Return the (X, Y) coordinate for the center point of the cell that contains the specified text.  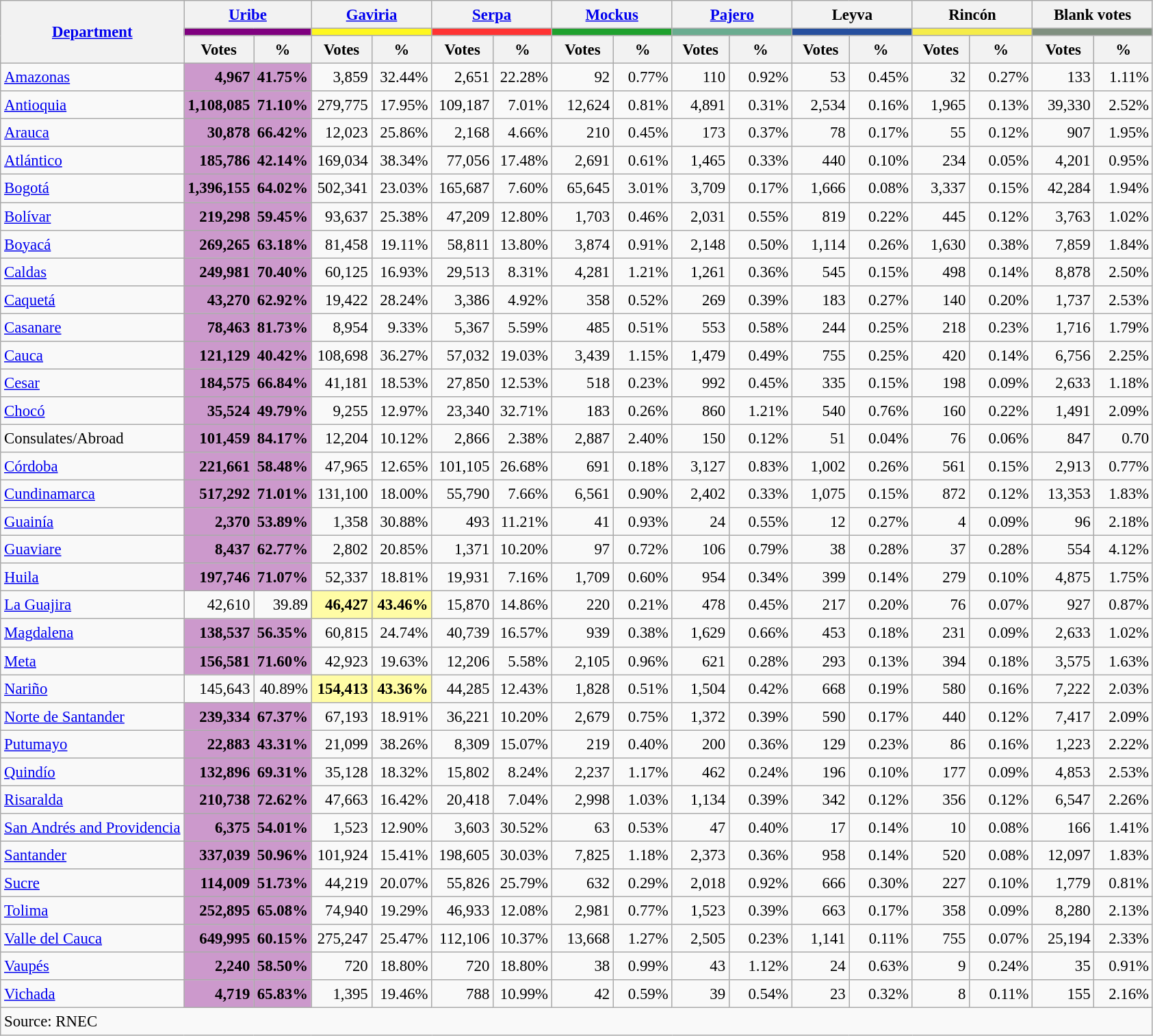
1,141 (821, 939)
18.00% (402, 494)
335 (821, 383)
28.24% (402, 300)
4.12% (1124, 550)
140 (940, 300)
43.31% (283, 744)
7,825 (582, 855)
958 (821, 855)
Putumayo (92, 744)
44,285 (463, 688)
Blank votes (1093, 15)
0.59% (643, 994)
0.04% (881, 438)
San Andrés and Providencia (92, 828)
200 (701, 744)
81,458 (341, 244)
Department (92, 32)
2,534 (821, 105)
55 (940, 133)
6,561 (582, 494)
394 (940, 661)
132,896 (219, 772)
2,105 (582, 661)
420 (940, 356)
55,790 (463, 494)
40.89% (283, 688)
1,491 (1063, 411)
0.83% (760, 467)
30.88% (402, 521)
81.73% (283, 327)
7.16% (523, 578)
58.50% (283, 966)
19.03% (523, 356)
15,802 (463, 772)
2.18% (1124, 521)
0.95% (1124, 160)
17.48% (523, 160)
1.63% (1124, 661)
2,018 (701, 883)
Rincón (972, 15)
Magdalena (92, 634)
30,878 (219, 133)
23,340 (463, 411)
165,687 (463, 189)
Guainía (92, 521)
7,859 (1063, 244)
220 (582, 605)
1,134 (701, 799)
11.21% (523, 521)
1,716 (1063, 327)
71.01% (283, 494)
Gaviria (372, 15)
Valle del Cauca (92, 939)
198 (940, 383)
Pajero (732, 15)
63.18% (283, 244)
279,775 (341, 105)
221,661 (219, 467)
110 (701, 78)
9.33% (402, 327)
17 (821, 828)
0.05% (1001, 160)
46,427 (341, 605)
227 (940, 883)
77,056 (463, 160)
337,039 (219, 855)
252,895 (219, 911)
15.41% (402, 855)
71.60% (283, 661)
12.97% (402, 411)
4,719 (219, 994)
1.12% (760, 966)
16.42% (402, 799)
177 (940, 772)
478 (701, 605)
0.21% (643, 605)
445 (940, 216)
114,009 (219, 883)
2.22% (1124, 744)
485 (582, 327)
20.07% (402, 883)
62.92% (283, 300)
Atlántico (92, 160)
1.95% (1124, 133)
453 (821, 634)
3,874 (582, 244)
19.46% (402, 994)
0.53% (643, 828)
154,413 (341, 688)
15,870 (463, 605)
1,114 (821, 244)
1.11% (1124, 78)
356 (940, 799)
16.57% (523, 634)
112,106 (463, 939)
51.73% (283, 883)
8,280 (1063, 911)
9 (940, 966)
12 (821, 521)
819 (821, 216)
8,878 (1063, 272)
2,505 (701, 939)
2,240 (219, 966)
399 (821, 578)
57,032 (463, 356)
0.49% (760, 356)
78,463 (219, 327)
27,850 (463, 383)
18.81% (402, 578)
8.24% (523, 772)
5,367 (463, 327)
38.34% (402, 160)
2.16% (1124, 994)
0.96% (643, 661)
65.08% (283, 911)
2,031 (701, 216)
47,209 (463, 216)
56.35% (283, 634)
3,386 (463, 300)
43,270 (219, 300)
12.80% (523, 216)
0.61% (643, 160)
554 (1063, 550)
Caquetá (92, 300)
2,370 (219, 521)
1,372 (701, 716)
60,125 (341, 272)
60.15% (283, 939)
9,255 (341, 411)
19,422 (341, 300)
10.37% (523, 939)
55,826 (463, 883)
2.33% (1124, 939)
156,581 (219, 661)
23 (821, 994)
6,375 (219, 828)
1,108,085 (219, 105)
0.29% (643, 883)
74,940 (341, 911)
2,237 (582, 772)
196 (821, 772)
0.46% (643, 216)
540 (821, 411)
2,913 (1063, 467)
2,866 (463, 438)
1,395 (341, 994)
217 (821, 605)
553 (701, 327)
3.01% (643, 189)
2,168 (463, 133)
1,630 (940, 244)
2,691 (582, 160)
1,261 (701, 272)
Meta (92, 661)
3,763 (1063, 216)
22,883 (219, 744)
39 (701, 994)
Santander (92, 855)
25.86% (402, 133)
1,358 (341, 521)
Consulates/Abroad (92, 438)
47,663 (341, 799)
1.03% (643, 799)
8.31% (523, 272)
Serpa (492, 15)
Cesar (92, 383)
1,223 (1063, 744)
0.76% (881, 411)
668 (821, 688)
12.90% (402, 828)
18.91% (402, 716)
67.37% (283, 716)
13,353 (1063, 494)
1,737 (1063, 300)
7.66% (523, 494)
518 (582, 383)
1,828 (582, 688)
10.12% (402, 438)
Nariño (92, 688)
51 (821, 438)
35,128 (341, 772)
29,513 (463, 272)
860 (701, 411)
0.87% (1124, 605)
2.50% (1124, 272)
1.79% (1124, 327)
Huila (92, 578)
590 (821, 716)
649,995 (219, 939)
42.14% (283, 160)
269 (701, 300)
621 (701, 661)
Leyva (853, 15)
Guaviare (92, 550)
3,859 (341, 78)
3,603 (463, 828)
691 (582, 467)
3,439 (582, 356)
0.31% (760, 105)
108,698 (341, 356)
0.93% (643, 521)
6,756 (1063, 356)
8,309 (463, 744)
12,204 (341, 438)
2.52% (1124, 105)
1,002 (821, 467)
93,637 (341, 216)
59.45% (283, 216)
109,187 (463, 105)
Córdoba (92, 467)
19.63% (402, 661)
2,402 (701, 494)
35,524 (219, 411)
30.52% (523, 828)
3,337 (940, 189)
4,281 (582, 272)
561 (940, 467)
847 (1063, 438)
2,802 (341, 550)
1.94% (1124, 189)
Source: RNEC (577, 1022)
218 (940, 327)
53 (821, 78)
19.11% (402, 244)
1,371 (463, 550)
1,629 (701, 634)
97 (582, 550)
86 (940, 744)
Casanare (92, 327)
21,099 (341, 744)
1,465 (701, 160)
2.38% (523, 438)
65,645 (582, 189)
12.65% (402, 467)
0.54% (760, 994)
7,222 (1063, 688)
47 (701, 828)
184,575 (219, 383)
138,537 (219, 634)
3,709 (701, 189)
1.15% (643, 356)
0.66% (760, 634)
0.99% (643, 966)
520 (940, 855)
0.63% (881, 966)
25.47% (402, 939)
3,575 (1063, 661)
42,284 (1063, 189)
18.32% (402, 772)
2.26% (1124, 799)
4,891 (701, 105)
78 (821, 133)
3,127 (701, 467)
269,265 (219, 244)
Quindío (92, 772)
150 (701, 438)
Vichada (92, 994)
Arauca (92, 133)
106 (701, 550)
927 (1063, 605)
210 (582, 133)
101,105 (463, 467)
50.96% (283, 855)
2.03% (1124, 688)
133 (1063, 78)
173 (701, 133)
1.17% (643, 772)
Cundinamarca (92, 494)
24.74% (402, 634)
40,739 (463, 634)
41,181 (341, 383)
666 (821, 883)
185,786 (219, 160)
2,998 (582, 799)
69.31% (283, 772)
1,709 (582, 578)
2.13% (1124, 911)
907 (1063, 133)
12.43% (523, 688)
231 (940, 634)
19,931 (463, 578)
197,746 (219, 578)
12,624 (582, 105)
145,643 (219, 688)
0.60% (643, 578)
129 (821, 744)
43.46% (402, 605)
517,292 (219, 494)
8,437 (219, 550)
16.93% (402, 272)
Chocó (92, 411)
239,334 (219, 716)
42,610 (219, 605)
52,337 (341, 578)
32.71% (523, 411)
39,330 (1063, 105)
0.79% (760, 550)
0.42% (760, 688)
13.80% (523, 244)
Cauca (92, 356)
37 (940, 550)
954 (701, 578)
10 (940, 828)
92 (582, 78)
25,194 (1063, 939)
992 (701, 383)
0.58% (760, 327)
4,967 (219, 78)
219 (582, 744)
32.44% (402, 78)
234 (940, 160)
Amazonas (92, 78)
0.90% (643, 494)
2,981 (582, 911)
71.07% (283, 578)
38.26% (402, 744)
121,129 (219, 356)
23.03% (402, 189)
2,679 (582, 716)
788 (463, 994)
64.02% (283, 189)
462 (701, 772)
Mockus (612, 15)
7.60% (523, 189)
4.92% (523, 300)
19.29% (402, 911)
58.48% (283, 467)
71.10% (283, 105)
12.08% (523, 911)
20,418 (463, 799)
4,853 (1063, 772)
1,703 (582, 216)
12.53% (523, 383)
22.28% (523, 78)
1,965 (940, 105)
Risaralda (92, 799)
244 (821, 327)
498 (940, 272)
66.42% (283, 133)
1.27% (643, 939)
2,148 (701, 244)
40.42% (283, 356)
4.66% (523, 133)
1.84% (1124, 244)
6,547 (1063, 799)
2,651 (463, 78)
4,875 (1063, 578)
84.17% (283, 438)
67,193 (341, 716)
131,100 (341, 494)
279 (940, 578)
342 (821, 799)
160 (940, 411)
20.85% (402, 550)
249,981 (219, 272)
198,605 (463, 855)
293 (821, 661)
47,965 (341, 467)
7.04% (523, 799)
65.83% (283, 994)
30.03% (523, 855)
17.95% (402, 105)
0.34% (760, 578)
32 (940, 78)
La Guajira (92, 605)
Antioquia (92, 105)
1.41% (1124, 828)
36,221 (463, 716)
0.75% (643, 716)
0.32% (881, 994)
12,097 (1063, 855)
Caldas (92, 272)
49.79% (283, 411)
Bolívar (92, 216)
Tolima (92, 911)
2,373 (701, 855)
580 (940, 688)
1,479 (701, 356)
872 (940, 494)
1,779 (1063, 883)
Bogotá (92, 189)
58,811 (463, 244)
166 (1063, 828)
53.89% (283, 521)
41.75% (283, 78)
0.06% (1001, 438)
66.84% (283, 383)
0.37% (760, 133)
12,023 (341, 133)
14.86% (523, 605)
44,219 (341, 883)
7,417 (1063, 716)
5.58% (523, 661)
18.53% (402, 383)
0.50% (760, 244)
1,396,155 (219, 189)
1,504 (701, 688)
1,666 (821, 189)
63 (582, 828)
Vaupés (92, 966)
1.75% (1124, 578)
101,459 (219, 438)
36.27% (402, 356)
46,933 (463, 911)
493 (463, 521)
25.38% (402, 216)
275,247 (341, 939)
Uribe (248, 15)
101,924 (341, 855)
0.30% (881, 883)
0.70 (1124, 438)
42 (582, 994)
25.79% (523, 883)
155 (1063, 994)
70.40% (283, 272)
39.89 (283, 605)
502,341 (341, 189)
632 (582, 883)
43 (701, 966)
219,298 (219, 216)
1,075 (821, 494)
939 (582, 634)
26.68% (523, 467)
2,887 (582, 438)
0.19% (881, 688)
35 (1063, 966)
Boyacá (92, 244)
5.59% (523, 327)
96 (1063, 521)
4 (940, 521)
663 (821, 911)
12,206 (463, 661)
7.01% (523, 105)
8 (940, 994)
169,034 (341, 160)
Sucre (92, 883)
8,954 (341, 327)
43.36% (402, 688)
13,668 (582, 939)
0.72% (643, 550)
2.25% (1124, 356)
42,923 (341, 661)
0.52% (643, 300)
54.01% (283, 828)
Norte de Santander (92, 716)
4,201 (1063, 160)
60,815 (341, 634)
545 (821, 272)
10.99% (523, 994)
41 (582, 521)
62.77% (283, 550)
2.40% (643, 438)
72.62% (283, 799)
15.07% (523, 744)
210,738 (219, 799)
